Extract the [x, y] coordinate from the center of the cell holding the provided text.  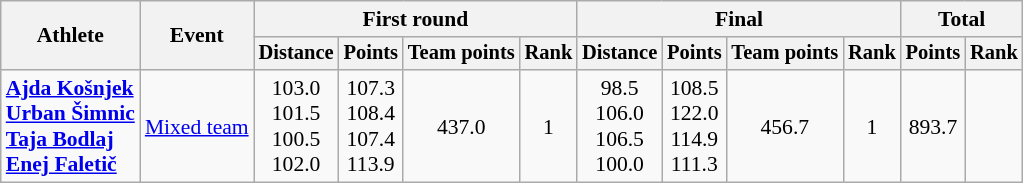
103.0101.5100.5102.0 [296, 126]
893.7 [933, 126]
107.3108.4107.4113.9 [371, 126]
Athlete [70, 36]
98.5106.0106.5100.0 [620, 126]
Total [962, 19]
Ajda KošnjekUrban ŠimnicTaja BodlajEnej Faletič [70, 126]
437.0 [462, 126]
456.7 [784, 126]
Mixed team [197, 126]
Final [739, 19]
Event [197, 36]
First round [416, 19]
108.5122.0114.9111.3 [694, 126]
